Capture the cell that displays the provided text and extract its (x, y) central coordinate. 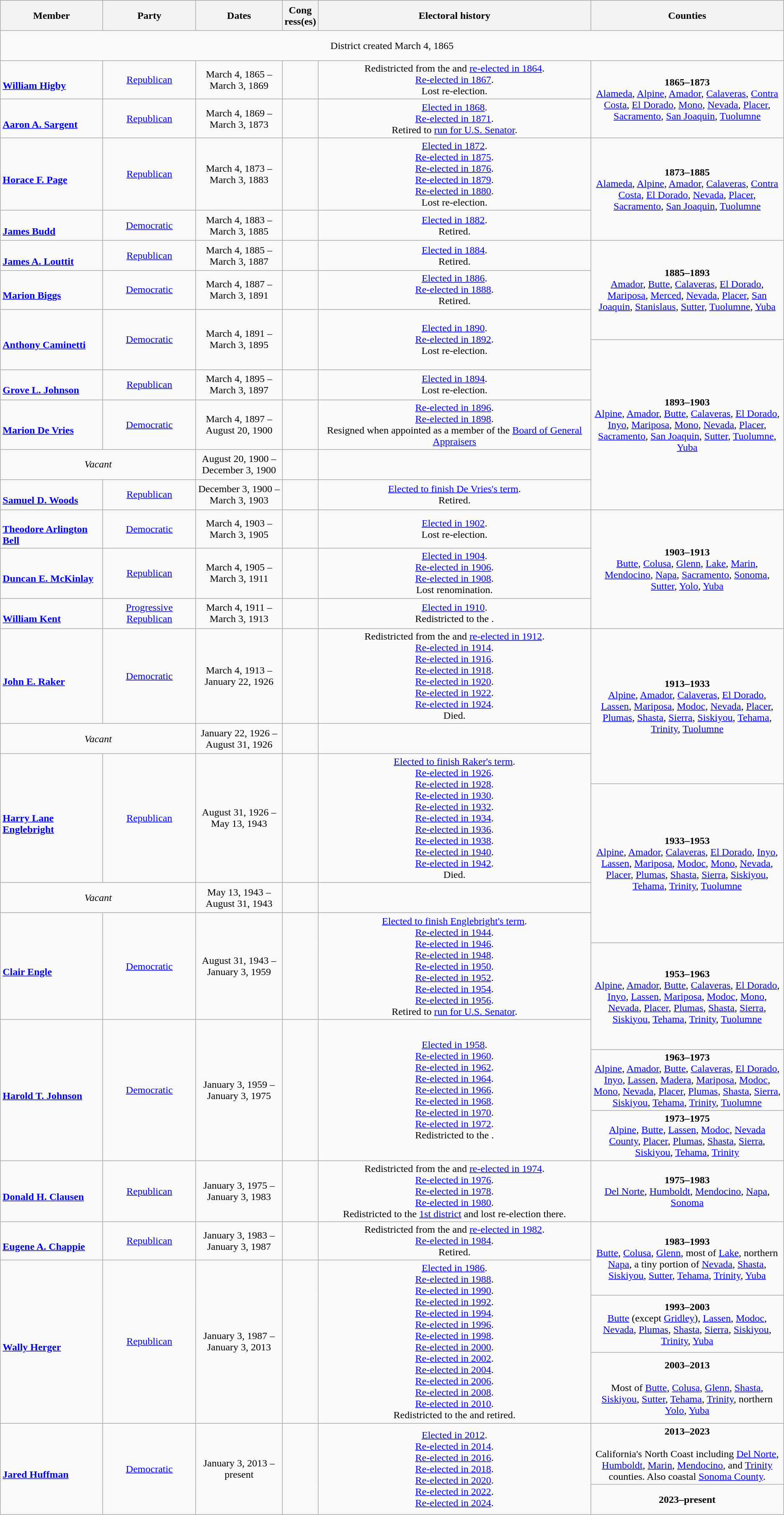
Elected in 1902.Lost re-election. (454, 529)
Congress(es) (301, 15)
1885–1893Amador, Butte, Calaveras, El Dorado, Mariposa, Merced, Nevada, Placer, San Joaquin, Stanislaus, Sutter, Tuolumne, Yuba (687, 290)
Clair Engle (52, 966)
Elected in 1894.Lost re-election. (454, 385)
March 4, 1873 –March 3, 1883 (239, 174)
Progressive Republican (149, 613)
District created March 4, 1865 (392, 46)
August 31, 1943 –January 3, 1959 (239, 966)
Marion Biggs (52, 290)
Harold T. Johnson (52, 1090)
Elected in 1904.Re-elected in 1906.Re-elected in 1908.Lost renomination. (454, 573)
Elected in 1868.Re-elected in 1871.Retired to run for U.S. Senator. (454, 119)
Elected in 1872.Re-elected in 1875.Re-elected in 1876.Re-elected in 1879. Re-elected in 1880.Lost re-election. (454, 174)
Elected to finish De Vries's term.Retired. (454, 495)
March 4, 1913 –January 22, 1926 (239, 676)
1983–1993Butte, Colusa, Glenn, most of Lake, northern Napa, a tiny portion of Nevada, Shasta, Siskiyou, Sutter, Tehama, Trinity, Yuba (687, 1258)
March 4, 1905 –March 3, 1911 (239, 573)
August 20, 1900 –December 3, 1900 (239, 465)
March 4, 1865 –March 3, 1869 (239, 80)
William Higby (52, 80)
Elected in 1882.Retired. (454, 225)
1893–1903Alpine, Amador, Butte, Calaveras, El Dorado, Inyo, Mariposa, Mono, Nevada, Placer, Sacramento, San Joaquin, Sutter, Tuolumne, Yuba (687, 425)
Donald H. Clausen (52, 1191)
Jared Huffman (52, 1469)
Anthony Caminetti (52, 339)
March 4, 1869 –March 3, 1873 (239, 119)
Duncan E. McKinlay (52, 573)
Re-elected in 1896.Re-elected in 1898.Resigned when appointed as a member of the Board of General Appraisers (454, 425)
Party (149, 15)
Elected in 2012.Re-elected in 2014.Re-elected in 2016.Re-elected in 2018.Re-elected in 2020.Re-elected in 2022.Re-elected in 2024. (454, 1469)
Elected in 1890.Re-elected in 1892.Lost re-election. (454, 339)
January 3, 1987 –January 3, 2013 (239, 1342)
Theodore Arlington Bell (52, 529)
March 4, 1883 –March 3, 1885 (239, 225)
Dates (239, 15)
1973–1975Alpine, Butte, Lassen, Modoc, Nevada County, Placer, Plumas, Shasta, Sierra, Siskiyou, Tehama, Trinity (687, 1135)
1975–1983Del Norte, Humboldt, Mendocino, Napa, Sonoma (687, 1191)
August 31, 1926 –May 13, 1943 (239, 818)
2013–2023California's North Coast including Del Norte, Humboldt, Marin, Mendocino, and Trinity counties. Also coastal Sonoma County. (687, 1454)
Eugene A. Chappie (52, 1241)
John E. Raker (52, 676)
Marion De Vries (52, 425)
1903–1913Butte, Colusa, Glenn, Lake, Marin, Mendocino, Napa, Sacramento, Sonoma, Sutter, Yolo, Yuba (687, 569)
Redistricted from the and re-elected in 1982.Re-elected in 1984.Retired. (454, 1241)
Grove L. Johnson (52, 385)
Counties (687, 15)
Elected in 1884.Retired. (454, 256)
Samuel D. Woods (52, 495)
1865–1873Alameda, Alpine, Amador, Calaveras, Contra Costa, El Dorado, Mono, Nevada, Placer, Sacramento, San Joaquin, Tuolumne (687, 99)
January 3, 1975 –January 3, 1983 (239, 1191)
William Kent (52, 613)
1873–1885Alameda, Alpine, Amador, Calaveras, Contra Costa, El Dorado, Nevada, Placer, Sacramento, San Joaquin, Tuolumne (687, 189)
Member (52, 15)
1993–2003Butte (except Gridley), Lassen, Modoc, Nevada, Plumas, Shasta, Sierra, Siskiyou, Trinity, Yuba (687, 1324)
James Budd (52, 225)
James A. Louttit (52, 256)
March 4, 1897 –August 20, 1900 (239, 425)
January 3, 2013 –present (239, 1469)
March 4, 1891 –March 3, 1895 (239, 339)
March 4, 1903 –March 3, 1905 (239, 529)
January 3, 1983 –January 3, 1987 (239, 1241)
March 4, 1911 –March 3, 1913 (239, 613)
December 3, 1900 –March 3, 1903 (239, 495)
2023–present (687, 1500)
Elected in 1886.Re-elected in 1888.Retired. (454, 290)
Horace F. Page (52, 174)
March 4, 1887 –March 3, 1891 (239, 290)
January 3, 1959 –January 3, 1975 (239, 1090)
Harry Lane Englebright (52, 818)
Electoral history (454, 15)
May 13, 1943 –August 31, 1943 (239, 898)
March 4, 1895 –March 3, 1897 (239, 385)
Wally Herger (52, 1342)
March 4, 1885 –March 3, 1887 (239, 256)
Elected in 1910.Redistricted to the . (454, 613)
1913–1933Alpine, Amador, Calaveras, El Dorado, Lassen, Mariposa, Modoc, Nevada, Placer, Plumas, Shasta, Sierra, Siskiyou, Tehama, Trinity, Tuolumne (687, 706)
2003–2013Most of Butte, Colusa, Glenn, Shasta, Siskiyou, Sutter, Tehama, Trinity, northern Yolo, Yuba (687, 1388)
January 22, 1926 –August 31, 1926 (239, 738)
Aaron A. Sargent (52, 119)
Redistricted from the and re-elected in 1864.Re-elected in 1867.Lost re-election. (454, 80)
